Return the (X, Y) coordinate for the center point of the cell that contains the specified text.  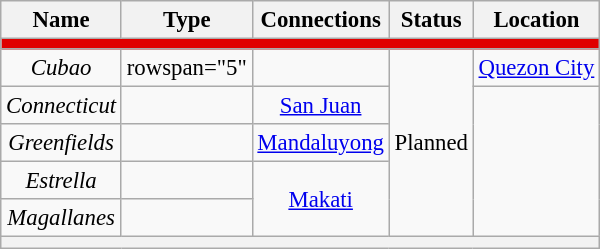
Quezon City (536, 68)
Location (536, 20)
Connections (320, 20)
San Juan (320, 106)
Type (186, 20)
Makati (320, 200)
Planned (431, 143)
Status (431, 20)
Name (62, 20)
Estrella (62, 181)
Mandaluyong (320, 143)
Cubao (62, 68)
Connecticut (62, 106)
Greenfields (62, 143)
Magallanes (62, 219)
rowspan="5" (186, 68)
